Detect which cell encompasses the target text, then output its [x, y] center coordinate. 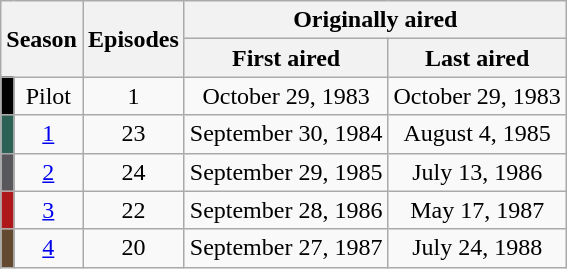
Pilot [48, 96]
First aired [286, 58]
July 13, 1986 [477, 172]
3 [48, 210]
23 [133, 134]
Last aired [477, 58]
July 24, 1988 [477, 248]
Originally aired [375, 20]
August 4, 1985 [477, 134]
24 [133, 172]
September 28, 1986 [286, 210]
September 30, 1984 [286, 134]
Episodes [133, 39]
20 [133, 248]
May 17, 1987 [477, 210]
22 [133, 210]
4 [48, 248]
September 29, 1985 [286, 172]
September 27, 1987 [286, 248]
Season [42, 39]
2 [48, 172]
